For the text-containing cell, return its midpoint in (X, Y) coordinate format. 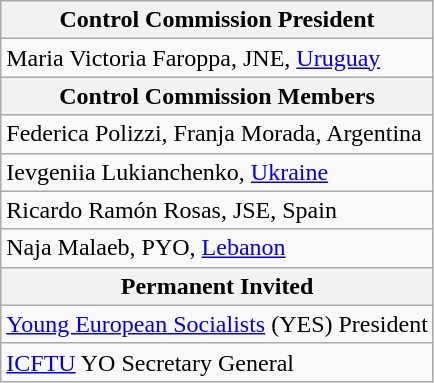
Permanent Invited (218, 286)
Control Commission President (218, 20)
ICFTU YO Secretary General (218, 362)
Ricardo Ramón Rosas, JSE, Spain (218, 210)
Maria Victoria Faroppa, JNE, Uruguay (218, 58)
Naja Malaeb, PYO, Lebanon (218, 248)
Federica Polizzi, Franja Morada, Argentina (218, 134)
Ievgeniia Lukianchenko, Ukraine (218, 172)
Young European Socialists (YES) President (218, 324)
Control Commission Members (218, 96)
